Detect which cell encompasses the target text, then output its (x, y) center coordinate. 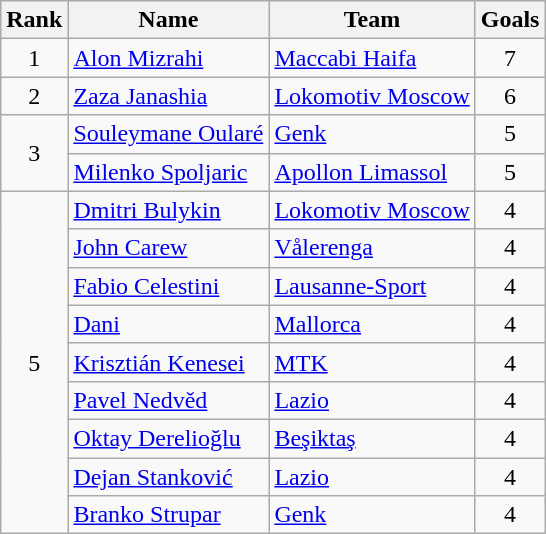
Apollon Limassol (372, 172)
Souleymane Oularé (168, 134)
Name (168, 20)
Branko Strupar (168, 515)
Pavel Nedvěd (168, 400)
Oktay Derelioğlu (168, 438)
John Carew (168, 248)
Dani (168, 324)
Zaza Janashia (168, 96)
Alon Mizrahi (168, 58)
Vålerenga (372, 248)
6 (510, 96)
2 (34, 96)
Beşiktaş (372, 438)
Maccabi Haifa (372, 58)
Milenko Spoljaric (168, 172)
Dejan Stanković (168, 477)
Mallorca (372, 324)
Rank (34, 20)
Team (372, 20)
7 (510, 58)
Dmitri Bulykin (168, 210)
1 (34, 58)
Lausanne-Sport (372, 286)
3 (34, 153)
MTK (372, 362)
Goals (510, 20)
Krisztián Kenesei (168, 362)
Fabio Celestini (168, 286)
